For the text-containing cell, return its midpoint in [x, y] coordinate format. 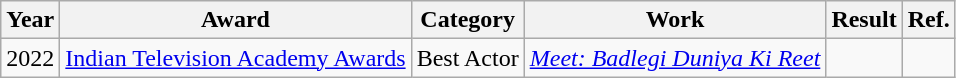
Year [30, 20]
Indian Television Academy Awards [236, 58]
Meet: Badlegi Duniya Ki Reet [675, 58]
Ref. [928, 20]
2022 [30, 58]
Best Actor [468, 58]
Work [675, 20]
Result [864, 20]
Award [236, 20]
Category [468, 20]
